Return the [X, Y] coordinate for the center point of the cell that contains the specified text.  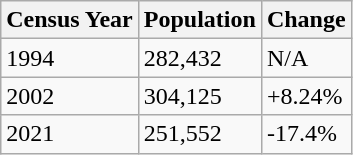
N/A [306, 58]
1994 [70, 58]
251,552 [200, 134]
282,432 [200, 58]
-17.4% [306, 134]
2002 [70, 96]
304,125 [200, 96]
2021 [70, 134]
Population [200, 20]
Census Year [70, 20]
Change [306, 20]
+8.24% [306, 96]
